Scan for the cell matching the given text and deliver its [x, y] coordinate at center. 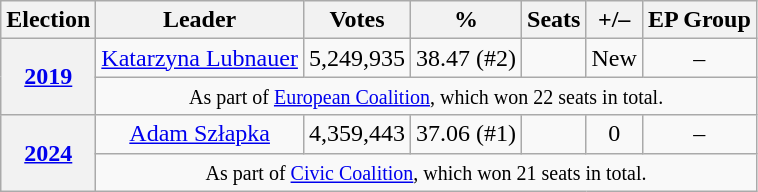
EP Group [699, 20]
+/– [614, 20]
2024 [48, 153]
As part of Civic Coalition, which won 21 seats in total. [426, 172]
Seats [554, 20]
Leader [200, 20]
4,359,443 [356, 134]
0 [614, 134]
2019 [48, 77]
37.06 (#1) [466, 134]
Votes [356, 20]
As part of European Coalition, which won 22 seats in total. [426, 96]
5,249,935 [356, 58]
New [614, 58]
Adam Szłapka [200, 134]
% [466, 20]
Katarzyna Lubnauer [200, 58]
Election [48, 20]
38.47 (#2) [466, 58]
